Locate the cell with the specified text and output its [x, y] center coordinate. 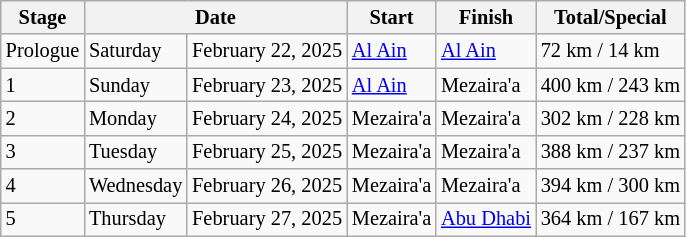
72 km / 14 km [610, 51]
302 km / 228 km [610, 118]
Saturday [136, 51]
Start [392, 17]
394 km / 300 km [610, 186]
1 [42, 85]
Sunday [136, 85]
4 [42, 186]
Finish [486, 17]
Abu Dhabi [486, 219]
Date [216, 17]
3 [42, 152]
February 23, 2025 [267, 85]
Stage [42, 17]
February 27, 2025 [267, 219]
February 24, 2025 [267, 118]
February 26, 2025 [267, 186]
February 22, 2025 [267, 51]
Thursday [136, 219]
Prologue [42, 51]
5 [42, 219]
Total/Special [610, 17]
February 25, 2025 [267, 152]
Tuesday [136, 152]
Wednesday [136, 186]
388 km / 237 km [610, 152]
2 [42, 118]
Monday [136, 118]
364 km / 167 km [610, 219]
400 km / 243 km [610, 85]
